Extract the (X, Y) coordinate from the center of the cell holding the provided text.  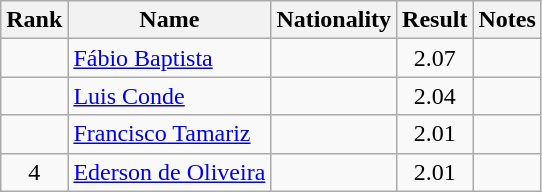
Result (435, 20)
2.04 (435, 96)
Rank (34, 20)
Fábio Baptista (170, 58)
4 (34, 172)
2.07 (435, 58)
Nationality (334, 20)
Luis Conde (170, 96)
Notes (507, 20)
Name (170, 20)
Ederson de Oliveira (170, 172)
Francisco Tamariz (170, 134)
